From the cell containing the given text, extract its center point as (x, y) coordinate. 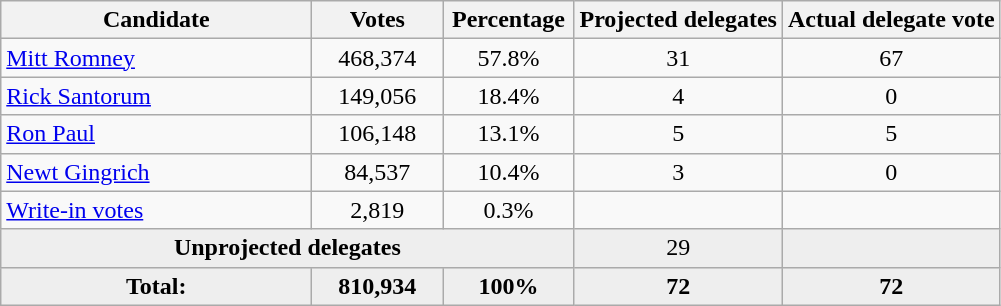
4 (678, 96)
13.1% (508, 134)
468,374 (378, 58)
3 (678, 172)
Mitt Romney (156, 58)
Write-in votes (156, 210)
0.3% (508, 210)
Actual delegate vote (891, 20)
Newt Gingrich (156, 172)
Projected delegates (678, 20)
29 (678, 248)
810,934 (378, 286)
106,148 (378, 134)
Ron Paul (156, 134)
18.4% (508, 96)
Total: (156, 286)
100% (508, 286)
Candidate (156, 20)
2,819 (378, 210)
67 (891, 58)
84,537 (378, 172)
149,056 (378, 96)
10.4% (508, 172)
Rick Santorum (156, 96)
Percentage (508, 20)
Votes (378, 20)
57.8% (508, 58)
Unprojected delegates (288, 248)
31 (678, 58)
